Output the (x, y) coordinate of the center of the cell containing the given text.  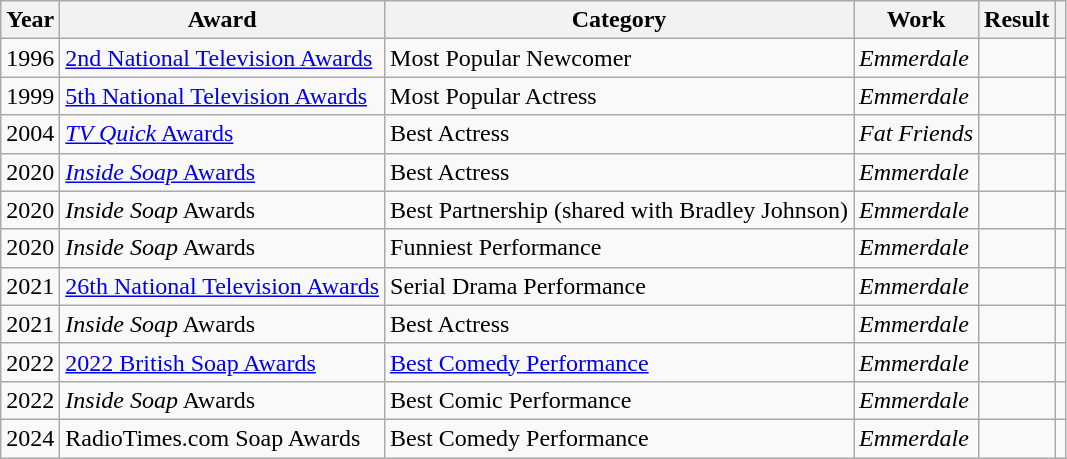
1996 (30, 58)
RadioTimes.com Soap Awards (222, 438)
TV Quick Awards (222, 134)
5th National Television Awards (222, 96)
Work (916, 20)
2024 (30, 438)
Best Partnership (shared with Bradley Johnson) (620, 210)
Best Comic Performance (620, 400)
Funniest Performance (620, 248)
Serial Drama Performance (620, 286)
Fat Friends (916, 134)
Year (30, 20)
2004 (30, 134)
26th National Television Awards (222, 286)
Category (620, 20)
Most Popular Actress (620, 96)
Most Popular Newcomer (620, 58)
2nd National Television Awards (222, 58)
2022 British Soap Awards (222, 362)
1999 (30, 96)
Result (1017, 20)
Award (222, 20)
